Scan for the cell matching the given text and deliver its (x, y) coordinate at center. 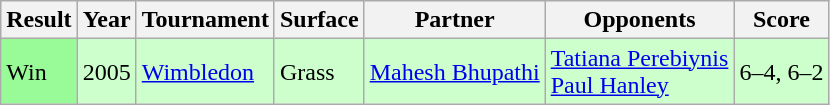
6–4, 6–2 (782, 72)
Tatiana Perebiynis Paul Hanley (640, 72)
Tournament (205, 20)
Score (782, 20)
2005 (106, 72)
Grass (319, 72)
Partner (454, 20)
Surface (319, 20)
Wimbledon (205, 72)
Result (39, 20)
Year (106, 20)
Win (39, 72)
Mahesh Bhupathi (454, 72)
Opponents (640, 20)
